Extract the (x, y) coordinate from the center of the cell holding the provided text.  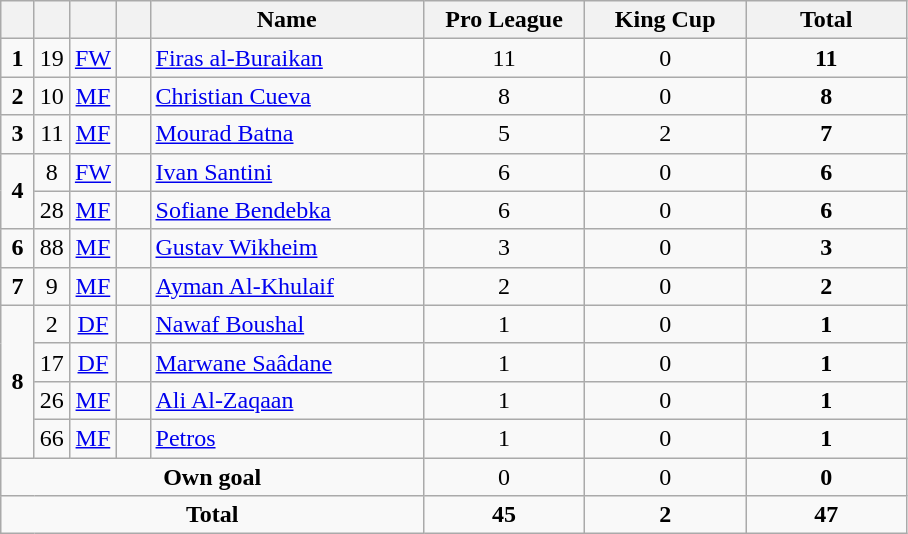
Ivan Santini (287, 172)
Ali Al-Zaqaan (287, 400)
4 (18, 191)
26 (52, 400)
Petros (287, 438)
5 (504, 134)
19 (52, 58)
Name (287, 20)
Sofiane Bendebka (287, 210)
10 (52, 96)
45 (504, 515)
Gustav Wikheim (287, 248)
Mourad Batna (287, 134)
17 (52, 362)
Ayman Al-Khulaif (287, 286)
Pro League (504, 20)
9 (52, 286)
88 (52, 248)
Own goal (212, 477)
King Cup (666, 20)
47 (826, 515)
66 (52, 438)
Firas al-Buraikan (287, 58)
Nawaf Boushal (287, 324)
28 (52, 210)
Marwane Saâdane (287, 362)
Christian Cueva (287, 96)
